Detect which cell encompasses the target text, then output its [x, y] center coordinate. 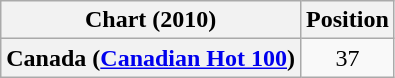
Chart (2010) [151, 20]
Canada (Canadian Hot 100) [151, 58]
Position [348, 20]
37 [348, 58]
